Find where the given text appears and provide that cell's center as [x, y] coordinate. 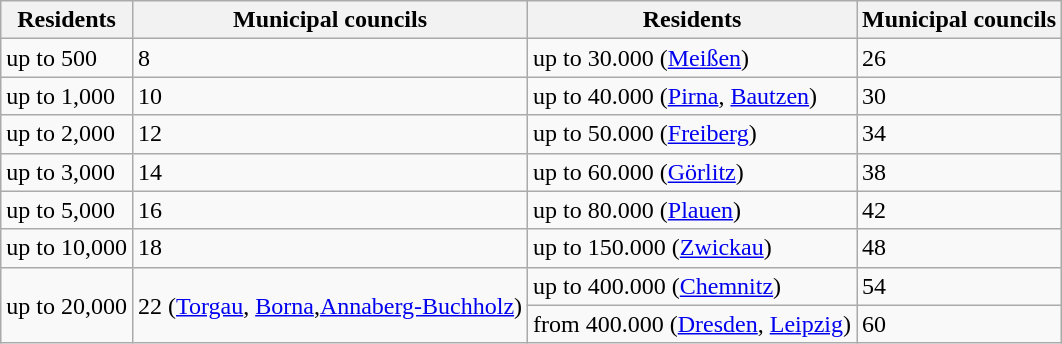
up to 60.000 (Görlitz) [692, 172]
38 [960, 172]
up to 3,000 [67, 172]
up to 2,000 [67, 134]
54 [960, 286]
60 [960, 324]
up to 20,000 [67, 305]
48 [960, 248]
42 [960, 210]
26 [960, 58]
up to 400.000 (Chemnitz) [692, 286]
34 [960, 134]
12 [330, 134]
16 [330, 210]
up to 5,000 [67, 210]
up to 1,000 [67, 96]
up to 30.000 (Meißen) [692, 58]
30 [960, 96]
up to 50.000 (Freiberg) [692, 134]
up to 500 [67, 58]
14 [330, 172]
up to 80.000 (Plauen) [692, 210]
up to 150.000 (Zwickau) [692, 248]
8 [330, 58]
18 [330, 248]
22 (Torgau, Borna,Annaberg-Buchholz) [330, 305]
10 [330, 96]
from 400.000 (Dresden, Leipzig) [692, 324]
up to 10,000 [67, 248]
up to 40.000 (Pirna, Bautzen) [692, 96]
